Pinpoint the cell where the given text exists, returning its (X, Y) midpoint coordinate. 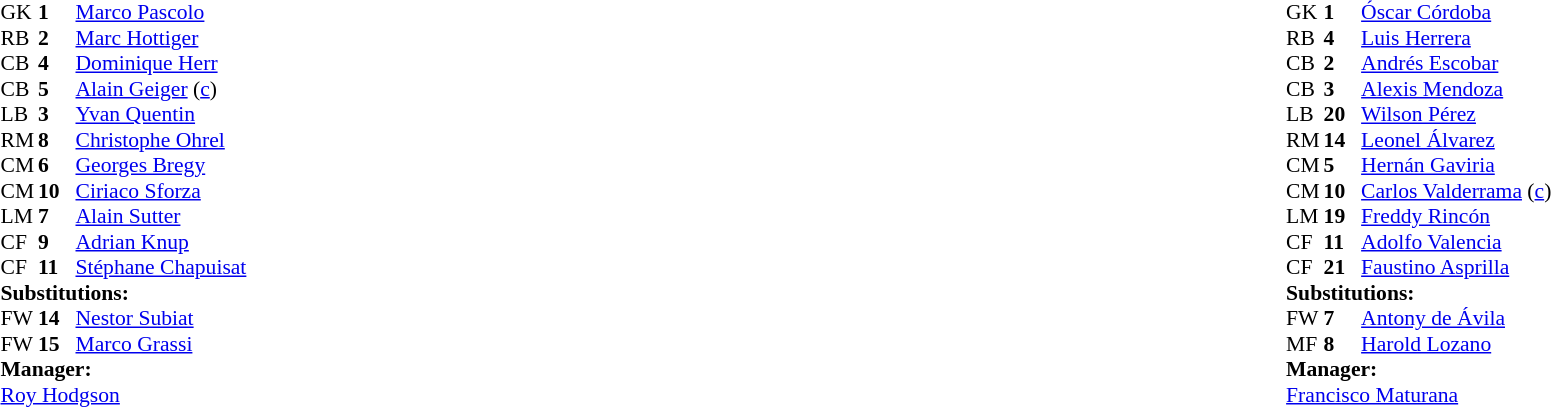
Luis Herrera (1456, 38)
Alexis Mendoza (1456, 89)
6 (57, 165)
Marco Grassi (162, 344)
Alain Geiger (c) (162, 89)
Wilson Pérez (1456, 115)
19 (1343, 217)
Marco Pascolo (162, 13)
20 (1343, 115)
Hernán Gaviria (1456, 165)
Leonel Álvarez (1456, 140)
Carlos Valderrama (c) (1456, 191)
Marc Hottiger (162, 38)
Stéphane Chapuisat (162, 267)
15 (57, 344)
MF (1305, 344)
Alain Sutter (162, 217)
Freddy Rincón (1456, 217)
Faustino Asprilla (1456, 267)
Adrian Knup (162, 242)
Dominique Herr (162, 63)
Antony de Ávila (1456, 319)
9 (57, 242)
Yvan Quentin (162, 115)
Óscar Córdoba (1456, 13)
Christophe Ohrel (162, 140)
Adolfo Valencia (1456, 242)
Nestor Subiat (162, 319)
21 (1343, 267)
Andrés Escobar (1456, 63)
Harold Lozano (1456, 344)
Ciriaco Sforza (162, 191)
Georges Bregy (162, 165)
